For the text-containing cell, return its midpoint in (x, y) coordinate format. 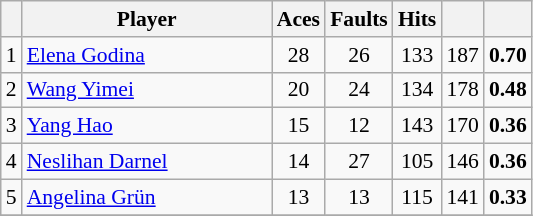
133 (418, 55)
4 (12, 162)
Hits (418, 19)
0.70 (508, 55)
146 (462, 162)
5 (12, 197)
0.33 (508, 197)
26 (359, 55)
14 (298, 162)
20 (298, 90)
3 (12, 126)
170 (462, 126)
2 (12, 90)
15 (298, 126)
0.48 (508, 90)
Yang Hao (147, 126)
187 (462, 55)
27 (359, 162)
141 (462, 197)
24 (359, 90)
105 (418, 162)
143 (418, 126)
Wang Yimei (147, 90)
Neslihan Darnel (147, 162)
178 (462, 90)
Faults (359, 19)
Aces (298, 19)
115 (418, 197)
Elena Godina (147, 55)
134 (418, 90)
Angelina Grün (147, 197)
28 (298, 55)
Player (147, 19)
12 (359, 126)
1 (12, 55)
